Return (x, y) of the center of cell containing provided text 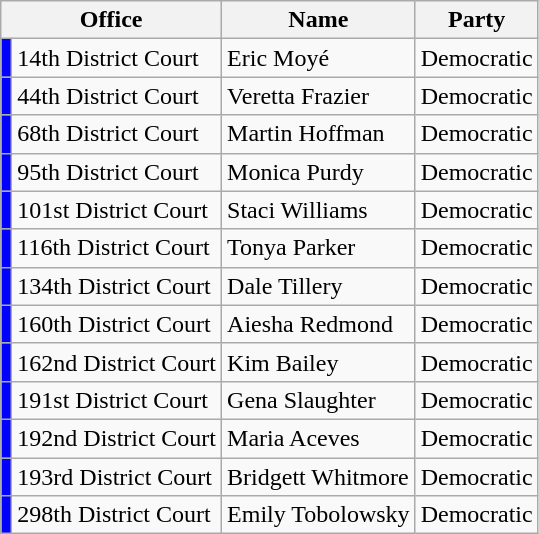
Veretta Frazier (319, 96)
44th District Court (117, 96)
Tonya Parker (319, 248)
Aiesha Redmond (319, 324)
193rd District Court (117, 477)
Monica Purdy (319, 172)
162nd District Court (117, 362)
14th District Court (117, 58)
Martin Hoffman (319, 134)
Kim Bailey (319, 362)
160th District Court (117, 324)
Eric Moyé (319, 58)
191st District Court (117, 400)
Staci Williams (319, 210)
Emily Tobolowsky (319, 515)
192nd District Court (117, 438)
68th District Court (117, 134)
Bridgett Whitmore (319, 477)
Maria Aceves (319, 438)
116th District Court (117, 248)
Name (319, 20)
134th District Court (117, 286)
298th District Court (117, 515)
Dale Tillery (319, 286)
Party (476, 20)
95th District Court (117, 172)
Gena Slaughter (319, 400)
101st District Court (117, 210)
Office (112, 20)
